For the text-containing cell, return its midpoint in [x, y] coordinate format. 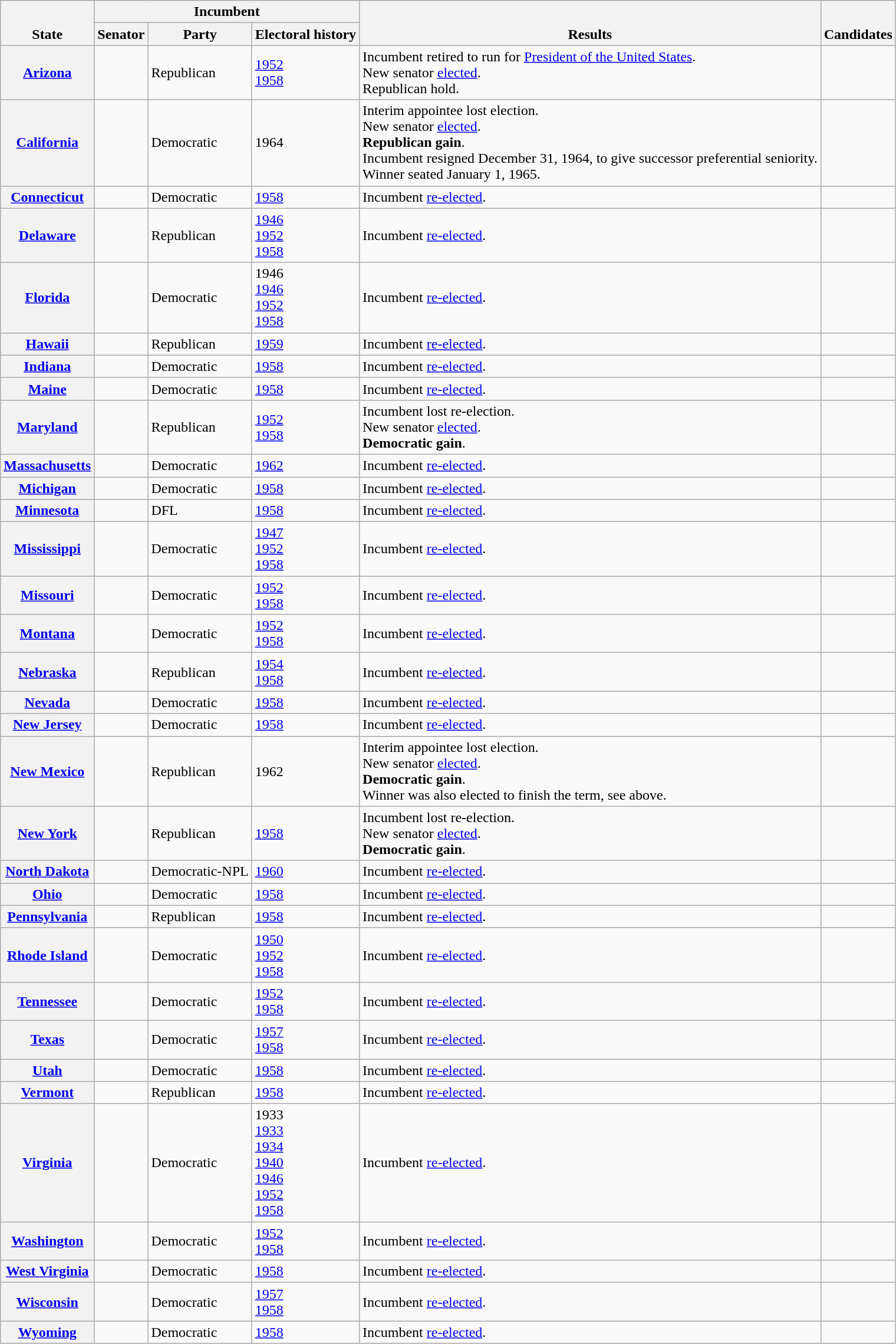
Utah [47, 1070]
Electoral history [305, 34]
Nevada [47, 702]
Mississippi [47, 549]
Indiana [47, 366]
Montana [47, 633]
Arizona [47, 73]
North Dakota [47, 872]
1959 [305, 344]
Incumbent retired to run for President of the United States.New senator elected.Republican hold. [591, 73]
Party [200, 34]
1950 19521958 [305, 955]
New Jersey [47, 725]
194619521958 [305, 235]
Democratic-NPL [200, 872]
Pennsylvania [47, 916]
Candidates [858, 23]
Virginia [47, 1163]
Connecticut [47, 197]
California [47, 143]
Washington [47, 1241]
Rhode Island [47, 955]
Wyoming [47, 1332]
Ohio [47, 894]
DFL [200, 511]
New York [47, 833]
Delaware [47, 235]
1933 1933 19341940194619521958 [305, 1163]
New Mexico [47, 771]
1947 19521958 [305, 549]
1946 194619521958 [305, 297]
Michigan [47, 488]
Senator [121, 34]
Wisconsin [47, 1302]
Incumbent [227, 12]
Maryland [47, 427]
1954 1958 [305, 672]
West Virginia [47, 1271]
Tennessee [47, 1001]
Florida [47, 297]
Minnesota [47, 511]
1960 [305, 872]
Interim appointee lost election.New senator elected.Democratic gain.Winner was also elected to finish the term, see above. [591, 771]
Massachusetts [47, 465]
1964 [305, 143]
Missouri [47, 596]
State [47, 23]
Nebraska [47, 672]
Texas [47, 1039]
Results [591, 23]
Maine [47, 389]
Vermont [47, 1093]
Hawaii [47, 344]
